From the cell containing the given text, extract its center point as [X, Y] coordinate. 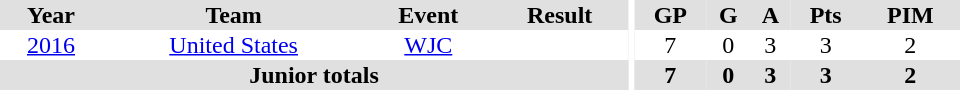
2016 [51, 45]
WJC [428, 45]
Pts [826, 15]
Junior totals [314, 75]
Result [560, 15]
Event [428, 15]
GP [670, 15]
G [728, 15]
PIM [910, 15]
Year [51, 15]
A [770, 15]
Team [234, 15]
United States [234, 45]
